Locate the cell with the specified text and output its (X, Y) center coordinate. 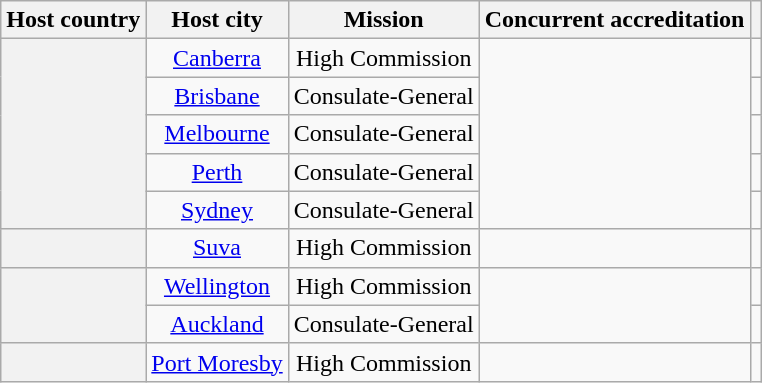
Melbourne (217, 134)
Host country (74, 20)
Sydney (217, 210)
Port Moresby (217, 362)
Auckland (217, 324)
Wellington (217, 286)
Suva (217, 248)
Canberra (217, 58)
Brisbane (217, 96)
Perth (217, 172)
Mission (384, 20)
Concurrent accreditation (614, 20)
Host city (217, 20)
